Provide the [X, Y] coordinate of the cell's center where the given text is located.  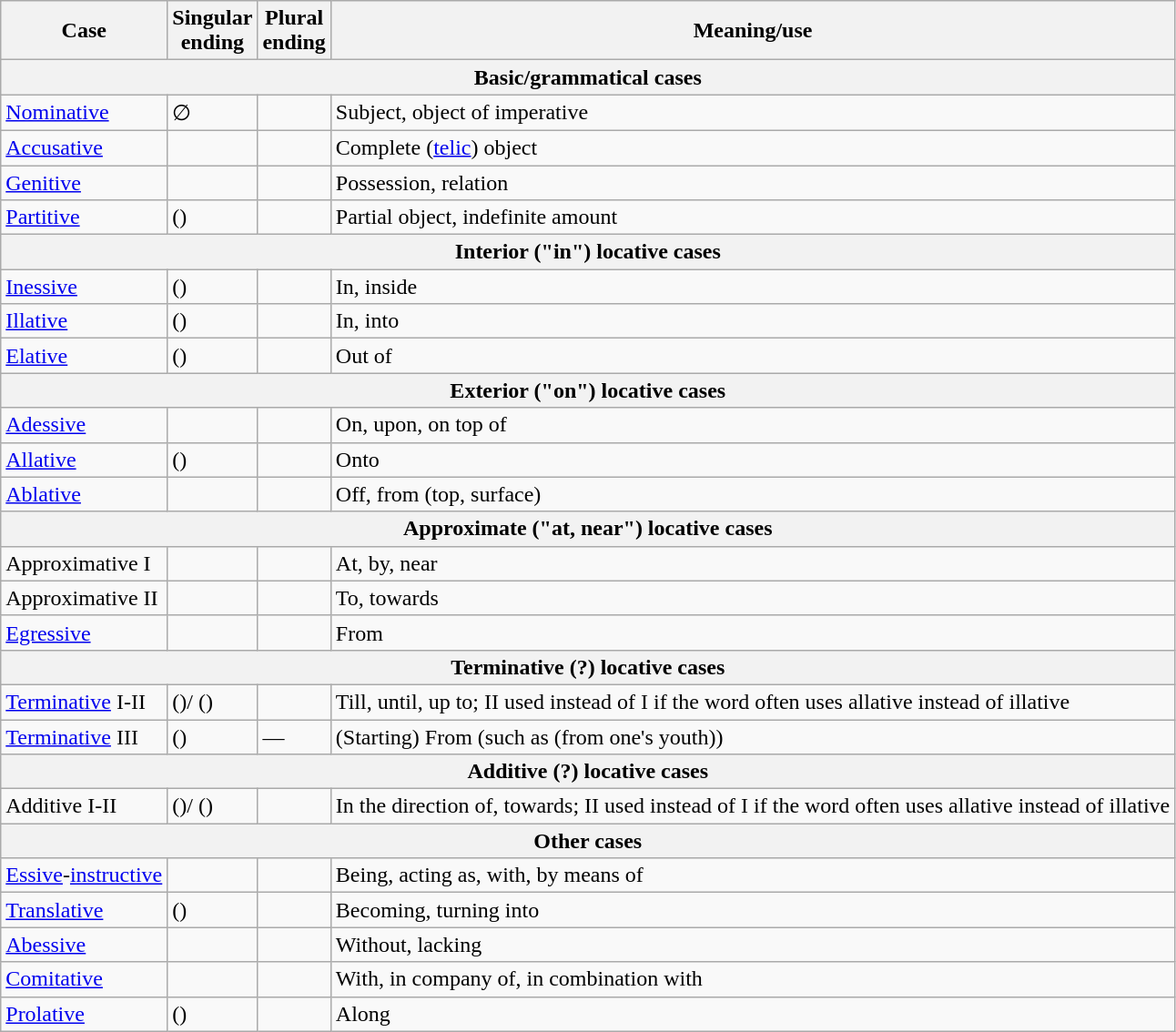
In the direction of, towards; II used instead of I if the word often uses allative instead of illative [752, 806]
Becoming, turning into [752, 910]
Genitive [84, 183]
Translative [84, 910]
Partitive [84, 218]
Other cases [588, 841]
At, by, near [752, 563]
Being, acting as, with, by means of [752, 875]
Approximate ("at, near") locative cases [588, 529]
Interior ("in") locative cases [588, 252]
With, in company of, in combination with [752, 979]
Off, from (top, surface) [752, 494]
Prolative [84, 1014]
Additive I-II [84, 806]
Approximative II [84, 598]
Accusative [84, 147]
Case [84, 31]
(Starting) From (such as (from one's youth)) [752, 736]
Illative [84, 321]
Terminative I-II [84, 702]
Nominative [84, 113]
∅ [213, 113]
Adessive [84, 425]
In, inside [752, 287]
Inessive [84, 287]
Basic/grammatical cases [588, 77]
Abessive [84, 945]
Till, until, up to; II used instead of I if the word often uses allative instead of illative [752, 702]
Out of [752, 356]
In, into [752, 321]
Pluralending [294, 31]
Meaning/use [752, 31]
Allative [84, 460]
Ablative [84, 494]
Exterior ("on") locative cases [588, 390]
Subject, object of imperative [752, 113]
On, upon, on top of [752, 425]
Complete (telic) object [752, 147]
Without, lacking [752, 945]
Additive (?) locative cases [588, 772]
Onto [752, 460]
Elative [84, 356]
Terminative III [84, 736]
Possession, relation [752, 183]
Partial object, indefinite amount [752, 218]
Singularending [213, 31]
Egressive [84, 632]
From [752, 632]
Terminative (?) locative cases [588, 667]
— [294, 736]
To, towards [752, 598]
Along [752, 1014]
Comitative [84, 979]
Essive-instructive [84, 875]
Approximative I [84, 563]
